Search for the cell housing the specified text and yield its (X, Y) center coordinate. 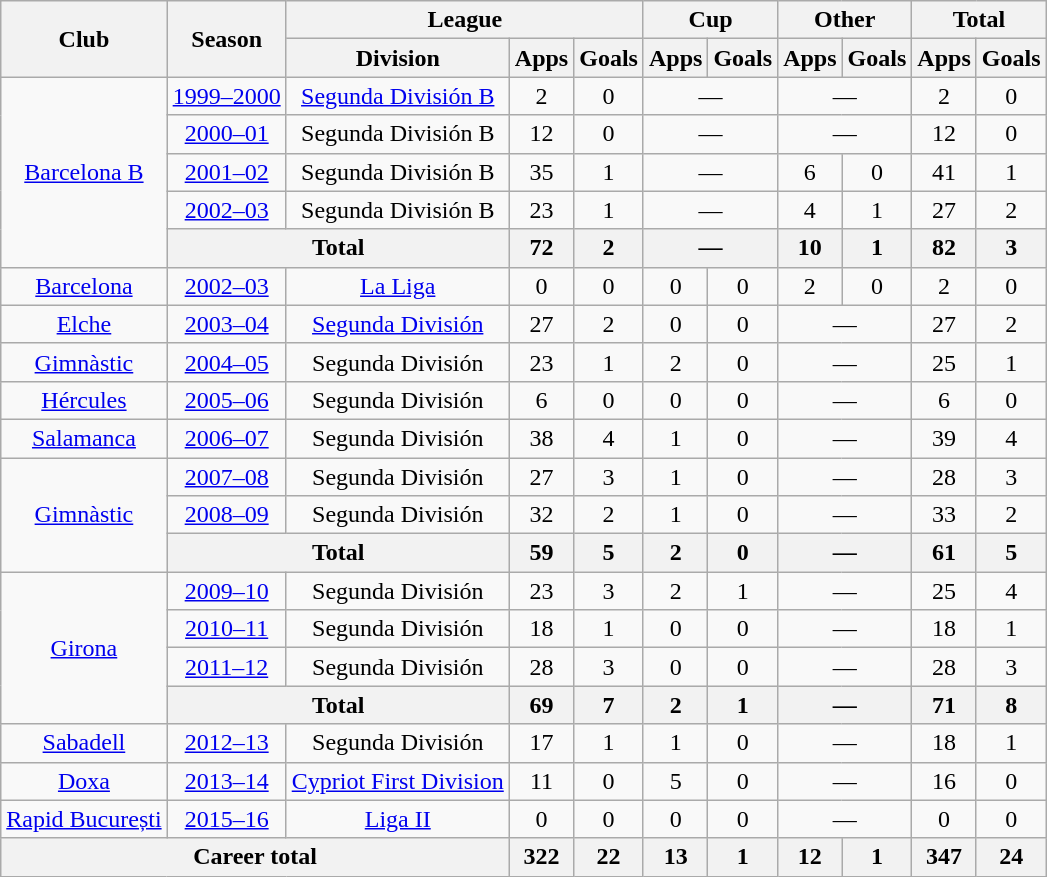
Liga II (398, 819)
41 (944, 172)
La Liga (398, 286)
24 (1011, 857)
Girona (84, 648)
Season (226, 39)
Elche (84, 324)
35 (541, 172)
69 (541, 705)
1999–2000 (226, 96)
2010–11 (226, 629)
16 (944, 781)
2007–08 (226, 477)
2013–14 (226, 781)
7 (609, 705)
2004–05 (226, 362)
Cypriot First Division (398, 781)
38 (541, 438)
13 (675, 857)
Club (84, 39)
Career total (256, 857)
72 (541, 248)
Barcelona (84, 286)
2000–01 (226, 134)
2015–16 (226, 819)
2009–10 (226, 591)
22 (609, 857)
Division (398, 58)
82 (944, 248)
39 (944, 438)
2012–13 (226, 743)
2001–02 (226, 172)
Sabadell (84, 743)
59 (541, 553)
2011–12 (226, 667)
2005–06 (226, 400)
2003–04 (226, 324)
61 (944, 553)
Rapid București (84, 819)
2008–09 (226, 515)
17 (541, 743)
32 (541, 515)
League (464, 20)
Salamanca (84, 438)
347 (944, 857)
11 (541, 781)
Hércules (84, 400)
33 (944, 515)
71 (944, 705)
2006–07 (226, 438)
322 (541, 857)
10 (810, 248)
Other (845, 20)
Cup (710, 20)
Doxa (84, 781)
8 (1011, 705)
Barcelona B (84, 172)
